Search for the cell housing the specified text and yield its [x, y] center coordinate. 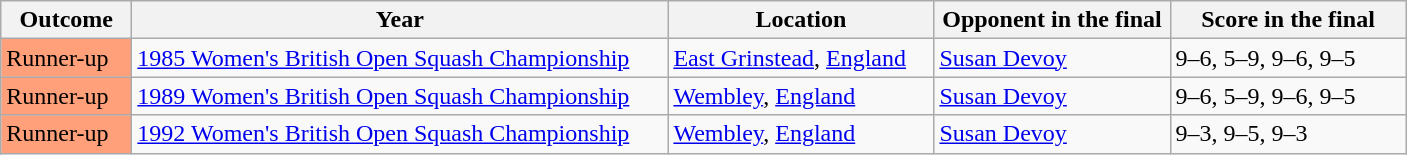
Outcome [66, 20]
Year [400, 20]
Score in the final [1288, 20]
East Grinstead, England [801, 58]
Opponent in the final [1052, 20]
1985 Women's British Open Squash Championship [400, 58]
Location [801, 20]
9–3, 9–5, 9–3 [1288, 134]
1992 Women's British Open Squash Championship [400, 134]
1989 Women's British Open Squash Championship [400, 96]
